Detect which cell encompasses the target text, then output its (x, y) center coordinate. 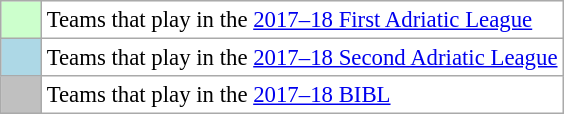
Teams that play in the 2017–18 Second Adriatic League (302, 58)
Teams that play in the 2017–18 First Adriatic League (302, 20)
Teams that play in the 2017–18 BIBL (302, 95)
